For the text-containing cell, return its midpoint in (X, Y) coordinate format. 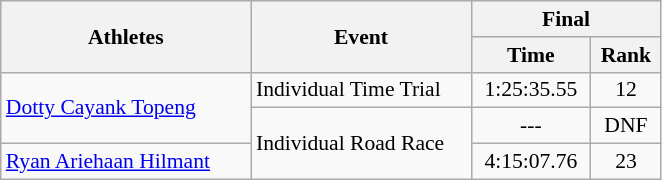
1:25:35.55 (531, 90)
Rank (626, 55)
Athletes (126, 36)
Time (531, 55)
--- (531, 126)
Event (361, 36)
Dotty Cayank Topeng (126, 108)
Ryan Ariehaan Hilmant (126, 162)
12 (626, 90)
Final (566, 19)
4:15:07.76 (531, 162)
Individual Road Race (361, 144)
DNF (626, 126)
Individual Time Trial (361, 90)
23 (626, 162)
